Detect which cell encompasses the target text, then output its [X, Y] center coordinate. 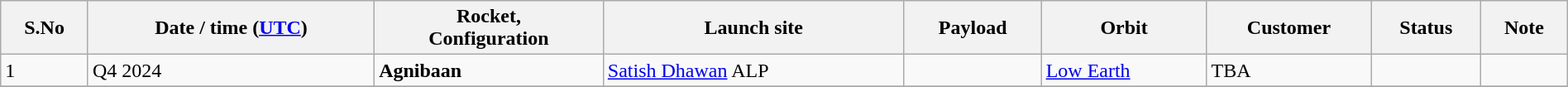
Date / time (UTC) [231, 28]
Orbit [1124, 28]
Satish Dhawan ALP [753, 70]
S.No [45, 28]
Status [1426, 28]
Payload [973, 28]
1 [45, 70]
TBA [1288, 70]
Low Earth [1124, 70]
Rocket,Configuration [490, 28]
Customer [1288, 28]
Q4 2024 [231, 70]
Agnibaan [490, 70]
Note [1525, 28]
Launch site [753, 28]
